Determine the (X, Y) coordinate at the center of the cell enclosing the given text.  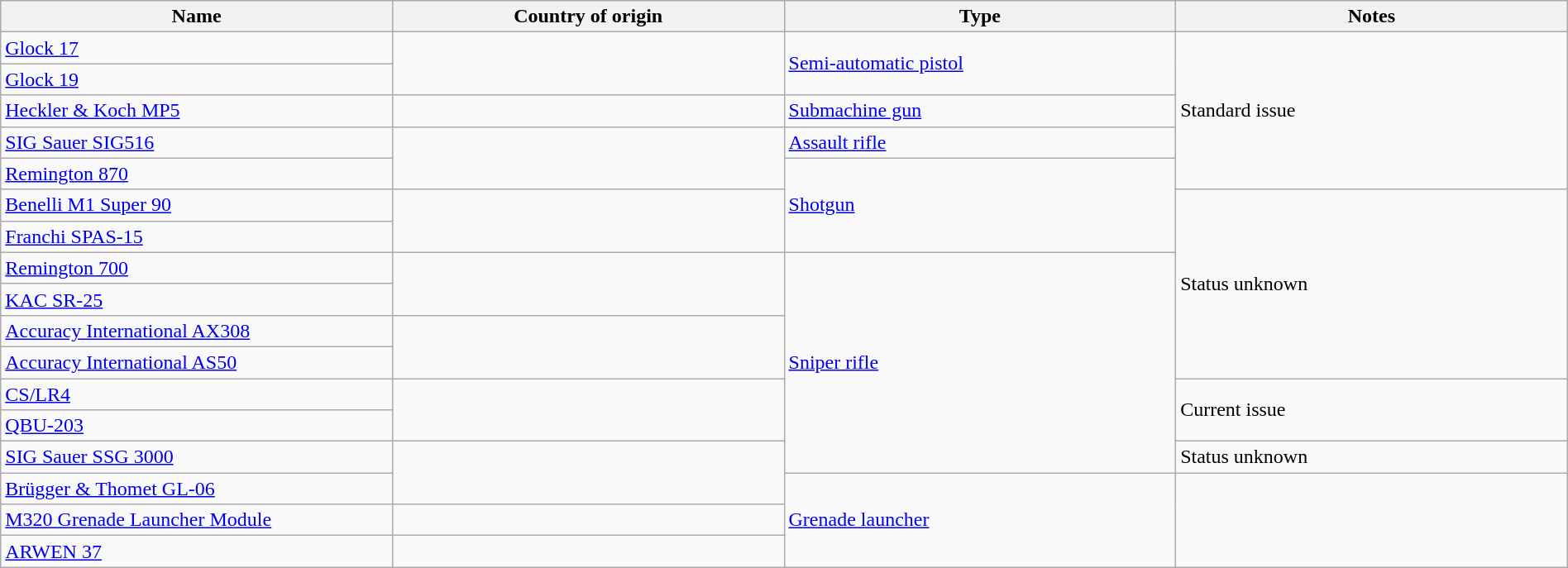
Assault rifle (980, 142)
Glock 19 (197, 79)
Remington 870 (197, 174)
Benelli M1 Super 90 (197, 205)
SIG Sauer SIG516 (197, 142)
CS/LR4 (197, 394)
Semi-automatic pistol (980, 64)
M320 Grenade Launcher Module (197, 520)
Shotgun (980, 205)
KAC SR-25 (197, 299)
Accuracy International AS50 (197, 362)
Submachine gun (980, 111)
Heckler & Koch MP5 (197, 111)
SIG Sauer SSG 3000 (197, 457)
Notes (1372, 17)
Current issue (1372, 410)
Name (197, 17)
Brügger & Thomet GL-06 (197, 489)
Franchi SPAS-15 (197, 236)
Glock 17 (197, 48)
Country of origin (588, 17)
Grenade launcher (980, 520)
QBU-203 (197, 426)
Remington 700 (197, 268)
Sniper rifle (980, 362)
Type (980, 17)
Standard issue (1372, 111)
ARWEN 37 (197, 551)
Accuracy International AX308 (197, 331)
